Extract the (X, Y) coordinate from the center of the cell holding the provided text.  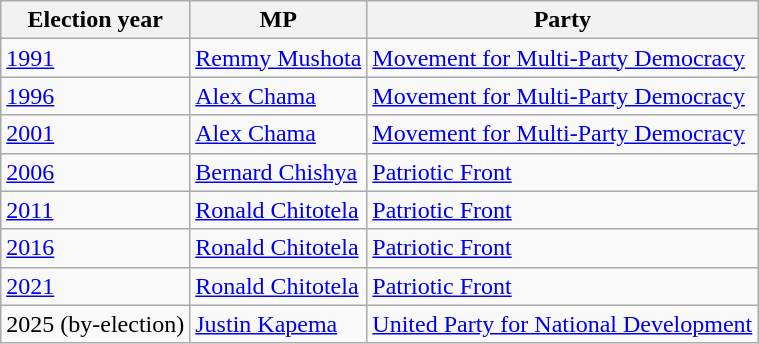
Remmy Mushota (278, 58)
2025 (by-election) (96, 324)
Party (562, 20)
Election year (96, 20)
Bernard Chishya (278, 172)
United Party for National Development (562, 324)
2016 (96, 248)
2011 (96, 210)
Justin Kapema (278, 324)
2021 (96, 286)
1996 (96, 96)
2001 (96, 134)
1991 (96, 58)
MP (278, 20)
2006 (96, 172)
